Identify which cell holds the provided text, then report its (x, y) central coordinate. 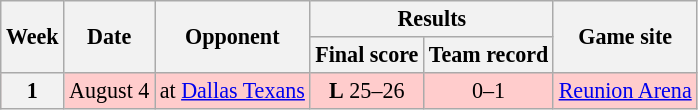
Week (32, 36)
Date (110, 36)
August 4 (110, 90)
Opponent (232, 36)
Game site (624, 36)
Results (432, 18)
L 25–26 (367, 90)
Team record (489, 54)
Final score (367, 54)
at Dallas Texans (232, 90)
Reunion Arena (624, 90)
0–1 (489, 90)
1 (32, 90)
